Extract the [x, y] coordinate from the center of the cell holding the provided text.  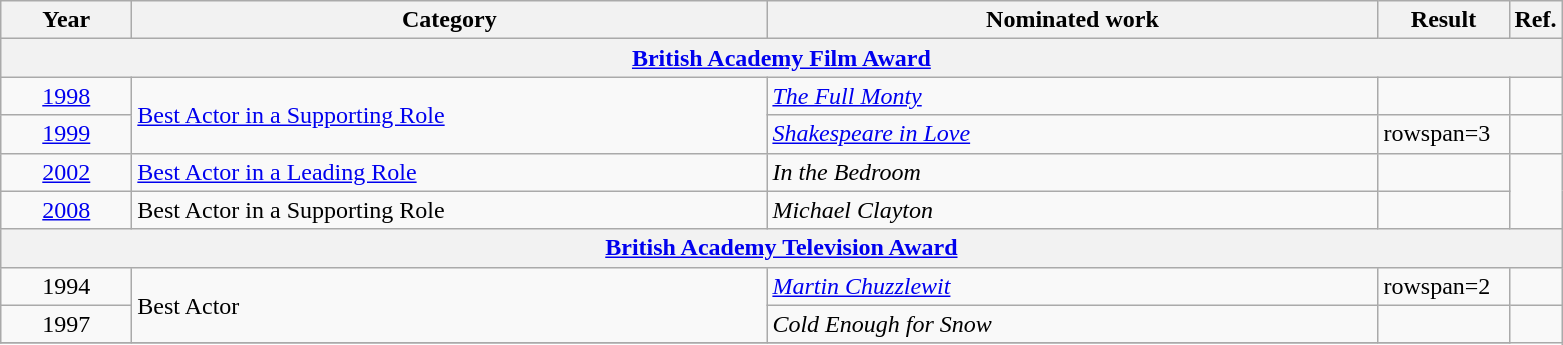
Best Actor [450, 305]
Best Actor in a Leading Role [450, 172]
Martin Chuzzlewit [1072, 286]
Michael Clayton [1072, 210]
British Academy Film Award [782, 58]
Year [66, 20]
Ref. [1536, 20]
Shakespeare in Love [1072, 134]
rowspan=3 [1444, 134]
Category [450, 20]
1997 [66, 324]
rowspan=2 [1444, 286]
1994 [66, 286]
Cold Enough for Snow [1072, 324]
2008 [66, 210]
In the Bedroom [1072, 172]
1998 [66, 96]
British Academy Television Award [782, 248]
1999 [66, 134]
Result [1444, 20]
2002 [66, 172]
The Full Monty [1072, 96]
Nominated work [1072, 20]
